Scan for the cell matching the given text and deliver its (X, Y) coordinate at center. 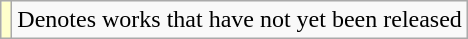
Denotes works that have not yet been released (240, 20)
